Pinpoint the cell where the given text exists, returning its [X, Y] midpoint coordinate. 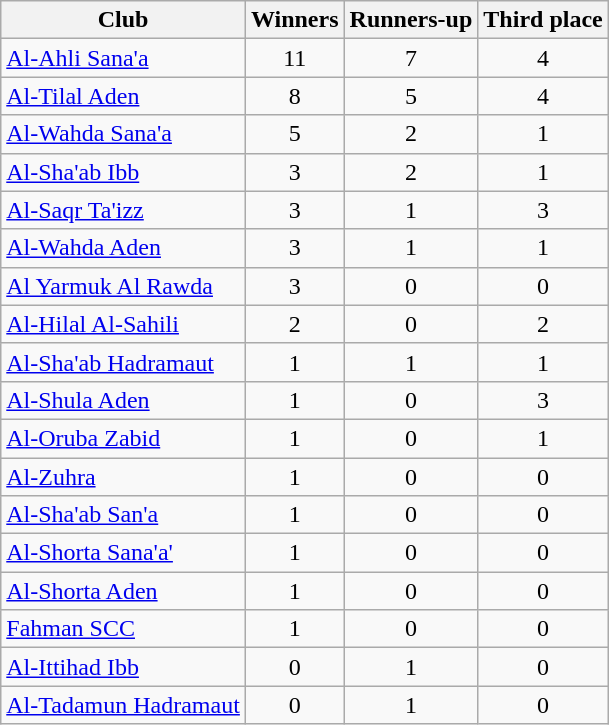
Al-Tilal Aden [124, 96]
Al-Tadamun Hadramaut [124, 705]
Al Yarmuk Al Rawda [124, 286]
Al-Zuhra [124, 477]
7 [411, 58]
Al-Shorta Sana'a' [124, 553]
Al-Wahda Aden [124, 248]
Al-Ittihad Ibb [124, 667]
Al-Sha'ab Hadramaut [124, 362]
Al-Wahda Sana'a [124, 134]
Al-Shorta Aden [124, 591]
Al-Hilal Al-Sahili [124, 324]
Winners [294, 20]
8 [294, 96]
Al-Sha'ab San'a [124, 515]
Fahman SCC [124, 629]
11 [294, 58]
Al-Shula Aden [124, 400]
Al-Oruba Zabid [124, 438]
Al-Ahli Sana'a [124, 58]
Third place [543, 20]
Al-Saqr Ta'izz [124, 210]
Al-Sha'ab Ibb [124, 172]
Runners-up [411, 20]
Club [124, 20]
